Provide the [X, Y] coordinate of the cell's center where the given text is located.  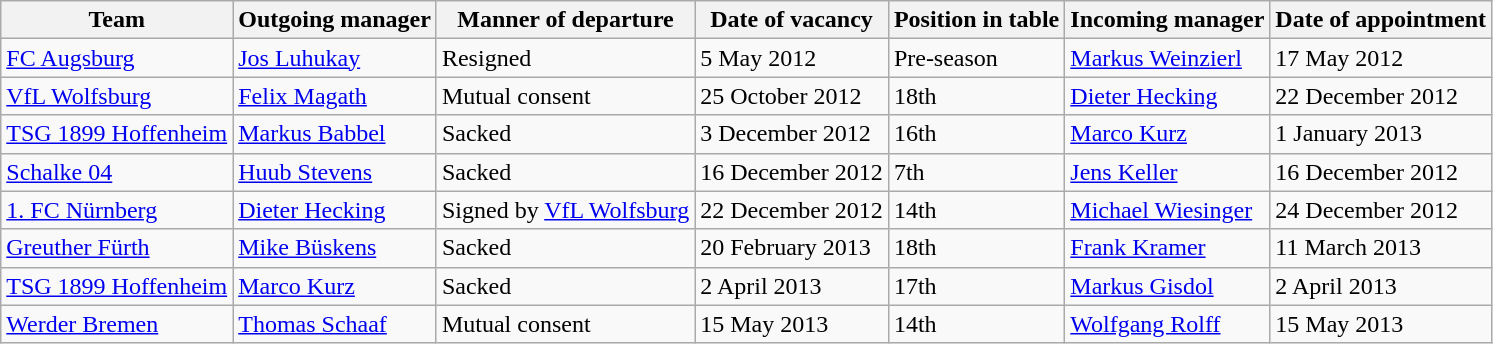
Markus Weinzierl [1168, 58]
11 March 2013 [1381, 248]
24 December 2012 [1381, 210]
Wolfgang Rolff [1168, 324]
Date of vacancy [792, 20]
Signed by VfL Wolfsburg [565, 210]
Incoming manager [1168, 20]
Felix Magath [335, 96]
20 February 2013 [792, 248]
3 December 2012 [792, 134]
Team [117, 20]
1. FC Nürnberg [117, 210]
Greuther Fürth [117, 248]
16th [976, 134]
VfL Wolfsburg [117, 96]
Date of appointment [1381, 20]
Huub Stevens [335, 172]
Jens Keller [1168, 172]
Manner of departure [565, 20]
25 October 2012 [792, 96]
Markus Gisdol [1168, 286]
Pre-season [976, 58]
17th [976, 286]
17 May 2012 [1381, 58]
Jos Luhukay [335, 58]
Frank Kramer [1168, 248]
1 January 2013 [1381, 134]
Outgoing manager [335, 20]
Position in table [976, 20]
7th [976, 172]
Michael Wiesinger [1168, 210]
FC Augsburg [117, 58]
Markus Babbel [335, 134]
Schalke 04 [117, 172]
Resigned [565, 58]
5 May 2012 [792, 58]
Mike Büskens [335, 248]
Werder Bremen [117, 324]
Thomas Schaaf [335, 324]
